Find where the given text appears and provide that cell's center as [X, Y] coordinate. 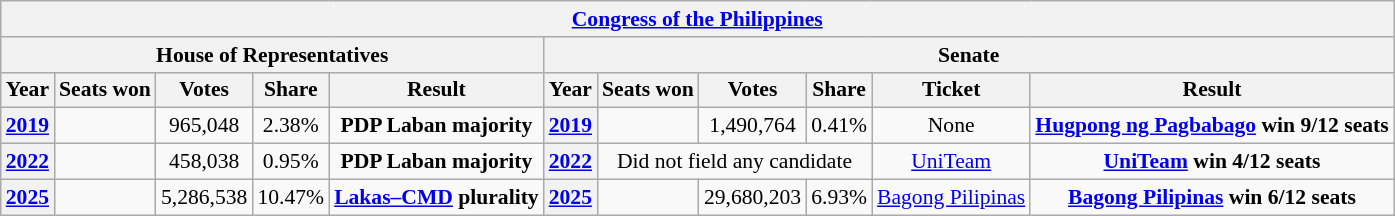
6.93% [839, 197]
UniTeam [951, 162]
965,048 [204, 126]
Did not field any candidate [734, 162]
458,038 [204, 162]
Bagong Pilipinas [951, 197]
Lakas–CMD plurality [436, 197]
Senate [969, 55]
0.41% [839, 126]
None [951, 126]
2.38% [290, 126]
Hugpong ng Pagbabago win 9/12 seats [1212, 126]
Ticket [951, 90]
5,286,538 [204, 197]
1,490,764 [752, 126]
UniTeam win 4/12 seats [1212, 162]
Congress of the Philippines [698, 19]
10.47% [290, 197]
0.95% [290, 162]
29,680,203 [752, 197]
House of Representatives [272, 55]
Bagong Pilipinas win 6/12 seats [1212, 197]
